Scan for the cell matching the given text and deliver its (X, Y) coordinate at center. 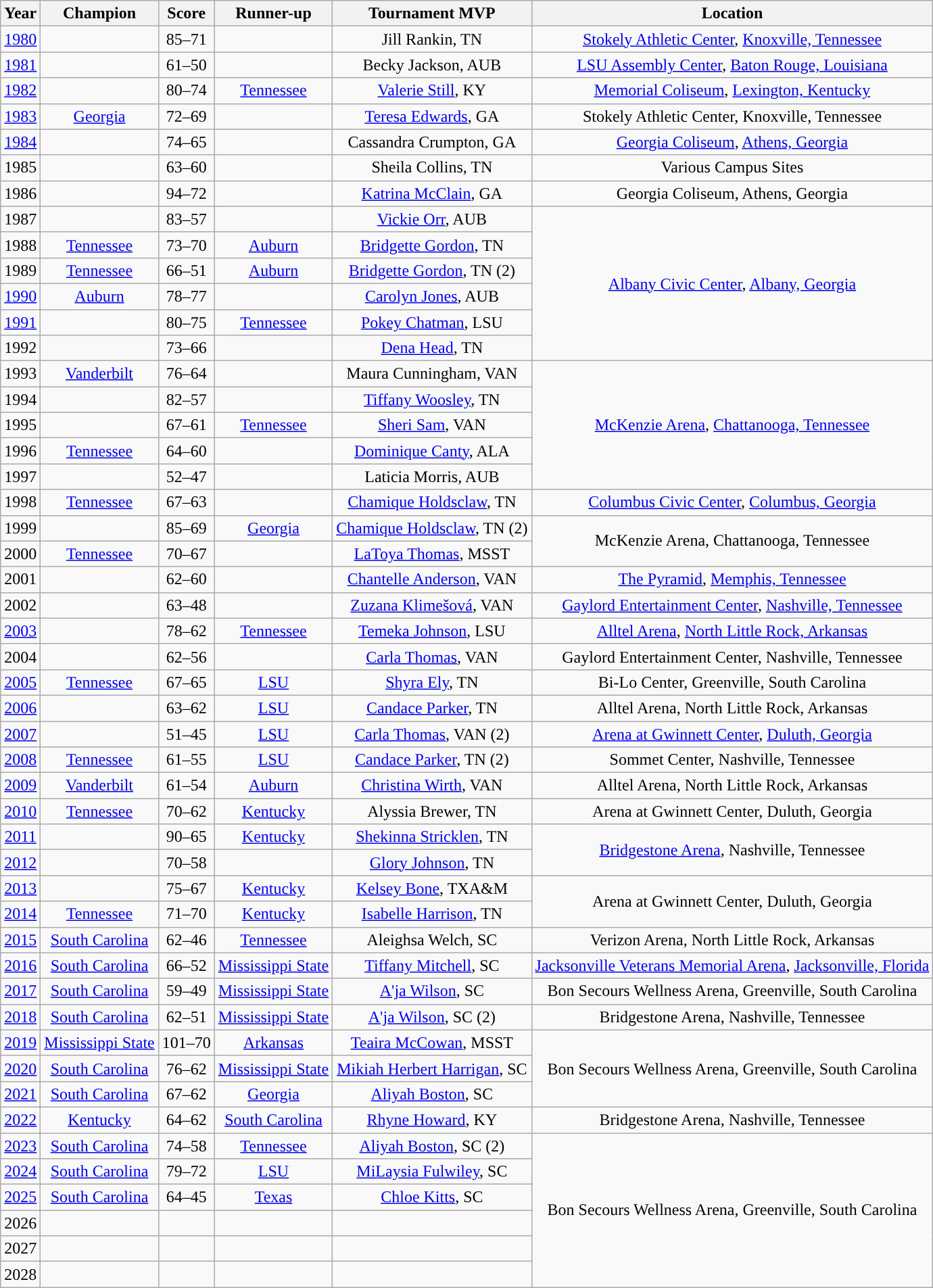
2012 (20, 863)
1980 (20, 39)
Memorial Coliseum, Lexington, Kentucky (732, 91)
Sommet Center, Nashville, Tennessee (732, 760)
2011 (20, 837)
A'ja Wilson, SC (432, 991)
Shyra Ely, TN (432, 682)
2001 (20, 579)
1991 (20, 323)
Aliyah Boston, SC (2) (432, 1146)
Teaira McCowan, MSST (432, 1043)
Albany Civic Center, Albany, Georgia (732, 283)
Bridgette Gordon, TN (2) (432, 270)
2000 (20, 554)
70–58 (187, 863)
1992 (20, 348)
Chloe Kitts, SC (432, 1197)
Columbus Civic Center, Columbus, Georgia (732, 502)
74–65 (187, 142)
Vickie Orr, AUB (432, 219)
2010 (20, 811)
Arkansas (273, 1043)
2003 (20, 631)
2025 (20, 1197)
73–70 (187, 245)
Jill Rankin, TN (432, 39)
62–56 (187, 657)
MiLaysia Fulwiley, SC (432, 1172)
Dominique Canty, ALA (432, 451)
The Pyramid, Memphis, Tennessee (732, 579)
61–54 (187, 786)
2007 (20, 734)
Sheri Sam, VAN (432, 425)
83–57 (187, 219)
Bi-Lo Center, Greenville, South Carolina (732, 682)
62–51 (187, 1017)
64–62 (187, 1120)
Bridgette Gordon, TN (432, 245)
Pokey Chatman, LSU (432, 323)
1986 (20, 193)
1989 (20, 270)
Zuzana Klimešová, VAN (432, 605)
67–62 (187, 1094)
Rhyne Howard, KY (432, 1120)
63–60 (187, 168)
Aleighsa Welch, SC (432, 940)
61–55 (187, 760)
Chamique Holdsclaw, TN (2) (432, 528)
A'ja Wilson, SC (2) (432, 1017)
LaToya Thomas, MSST (432, 554)
2018 (20, 1017)
64–45 (187, 1197)
1990 (20, 296)
80–74 (187, 91)
Isabelle Harrison, TN (432, 914)
2013 (20, 888)
Carolyn Jones, AUB (432, 296)
72–69 (187, 116)
LSU Assembly Center, Baton Rouge, Louisiana (732, 65)
1995 (20, 425)
2008 (20, 760)
Cassandra Crumpton, GA (432, 142)
66–52 (187, 965)
Candace Parker, TN (432, 708)
1994 (20, 400)
Laticia Morris, AUB (432, 477)
70–67 (187, 554)
101–70 (187, 1043)
85–71 (187, 39)
2022 (20, 1120)
74–58 (187, 1146)
Runner-up (273, 14)
Aliyah Boston, SC (432, 1094)
Score (187, 14)
94–72 (187, 193)
67–65 (187, 682)
73–66 (187, 348)
2015 (20, 940)
Christina Wirth, VAN (432, 786)
1996 (20, 451)
Texas (273, 1197)
2020 (20, 1068)
82–57 (187, 400)
Tiffany Mitchell, SC (432, 965)
Alyssia Brewer, TN (432, 811)
Jacksonville Veterans Memorial Arena, Jacksonville, Florida (732, 965)
52–47 (187, 477)
80–75 (187, 323)
Verizon Arena, North Little Rock, Arkansas (732, 940)
1984 (20, 142)
Tiffany Woosley, TN (432, 400)
Year (20, 14)
62–46 (187, 940)
2028 (20, 1274)
Chamique Holdsclaw, TN (432, 502)
Sheila Collins, TN (432, 168)
Glory Johnson, TN (432, 863)
64–60 (187, 451)
76–64 (187, 374)
1982 (20, 91)
2009 (20, 786)
2014 (20, 914)
67–61 (187, 425)
79–72 (187, 1172)
2019 (20, 1043)
Champion (99, 14)
Maura Cunningham, VAN (432, 374)
59–49 (187, 991)
Carla Thomas, VAN (432, 657)
61–50 (187, 65)
67–63 (187, 502)
2027 (20, 1249)
Temeka Johnson, LSU (432, 631)
85–69 (187, 528)
2023 (20, 1146)
2016 (20, 965)
Tournament MVP (432, 14)
78–77 (187, 296)
Mikiah Herbert Harrigan, SC (432, 1068)
71–70 (187, 914)
2005 (20, 682)
1981 (20, 65)
1993 (20, 374)
2017 (20, 991)
2021 (20, 1094)
63–62 (187, 708)
90–65 (187, 837)
2006 (20, 708)
2004 (20, 657)
62–60 (187, 579)
78–62 (187, 631)
1983 (20, 116)
2002 (20, 605)
2026 (20, 1223)
1988 (20, 245)
63–48 (187, 605)
1998 (20, 502)
75–67 (187, 888)
70–62 (187, 811)
Chantelle Anderson, VAN (432, 579)
Shekinna Stricklen, TN (432, 837)
1987 (20, 219)
1985 (20, 168)
Becky Jackson, AUB (432, 65)
Teresa Edwards, GA (432, 116)
Various Campus Sites (732, 168)
1999 (20, 528)
66–51 (187, 270)
Katrina McClain, GA (432, 193)
1997 (20, 477)
Kelsey Bone, TXA&M (432, 888)
Carla Thomas, VAN (2) (432, 734)
51–45 (187, 734)
Dena Head, TN (432, 348)
Candace Parker, TN (2) (432, 760)
Location (732, 14)
2024 (20, 1172)
Valerie Still, KY (432, 91)
76–62 (187, 1068)
